From the cell containing the given text, extract its center point as [X, Y] coordinate. 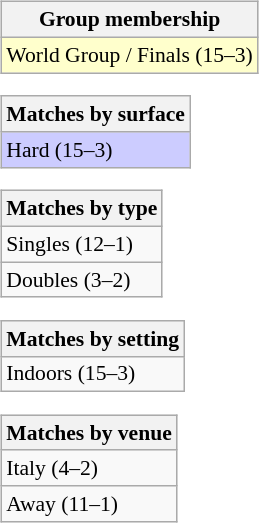
Away (11–1) [89, 504]
Matches by type [82, 209]
Group membership [130, 20]
World Group / Finals (15–3) [130, 55]
Matches by surface [96, 114]
Singles (12–1) [82, 244]
Indoors (15–3) [92, 374]
Italy (4–2) [89, 468]
Matches by setting [92, 338]
Hard (15–3) [96, 150]
Doubles (3–2) [82, 280]
Matches by venue [89, 433]
